Scan for the cell matching the given text and deliver its (X, Y) coordinate at center. 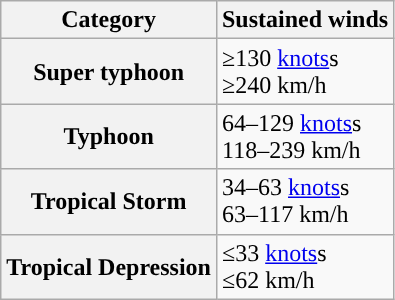
34–63 knotss63–117 km/h (304, 202)
Typhoon (109, 136)
64–129 knotss118–239 km/h (304, 136)
≤33 knotss≤62 km/h (304, 266)
Tropical Depression (109, 266)
≥130 knotss≥240 km/h (304, 72)
Category (109, 20)
Tropical Storm (109, 202)
Sustained winds (304, 20)
Super typhoon (109, 72)
